Find where the given text appears and provide that cell's center as (X, Y) coordinate. 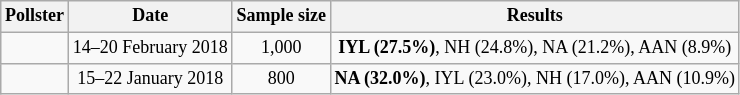
Sample size (281, 16)
800 (281, 78)
Results (534, 16)
1,000 (281, 48)
Date (150, 16)
IYL (27.5%), NH (24.8%), NA (21.2%), AAN (8.9%) (534, 48)
14–20 February 2018 (150, 48)
15–22 January 2018 (150, 78)
NA (32.0%), IYL (23.0%), NH (17.0%), AAN (10.9%) (534, 78)
Pollster (35, 16)
